Scan for the cell matching the given text and deliver its [x, y] coordinate at center. 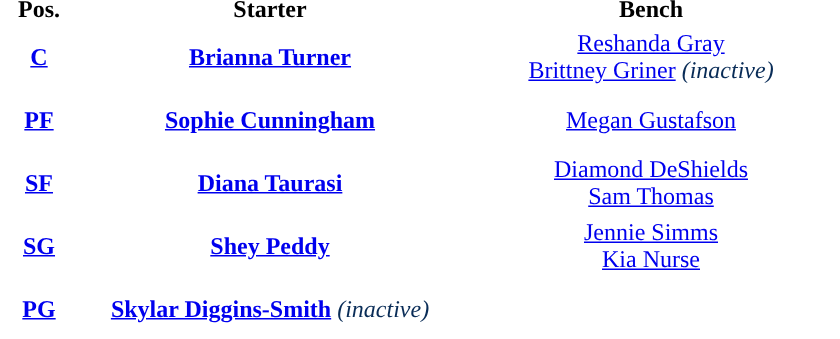
SF [39, 183]
PF [39, 120]
Brianna Turner [270, 57]
Skylar Diggins-Smith (inactive) [270, 309]
Diamond DeShieldsSam Thomas [651, 183]
Diana Taurasi [270, 183]
Reshanda GrayBrittney Griner (inactive) [651, 57]
SG [39, 246]
PG [39, 309]
Shey Peddy [270, 246]
Jennie SimmsKia Nurse [651, 246]
Sophie Cunningham [270, 120]
Megan Gustafson [651, 120]
C [39, 57]
